Search for the cell housing the specified text and yield its [X, Y] center coordinate. 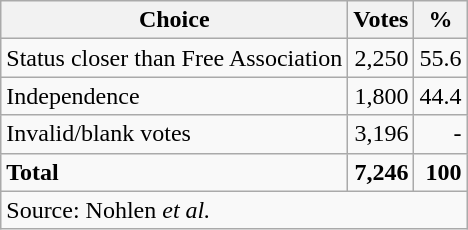
Independence [174, 96]
Votes [381, 20]
44.4 [440, 96]
% [440, 20]
1,800 [381, 96]
7,246 [381, 172]
Status closer than Free Association [174, 58]
Invalid/blank votes [174, 134]
Choice [174, 20]
55.6 [440, 58]
3,196 [381, 134]
- [440, 134]
2,250 [381, 58]
Total [174, 172]
Source: Nohlen et al. [234, 210]
100 [440, 172]
